Return the [x, y] coordinate for the center point of the cell that contains the specified text.  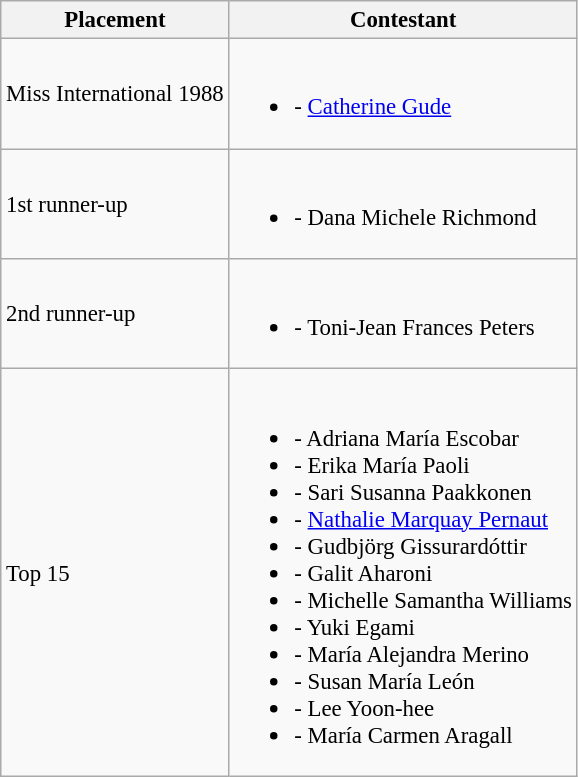
Placement [115, 20]
Top 15 [115, 572]
2nd runner-up [115, 314]
Miss International 1988 [115, 94]
- Catherine Gude [403, 94]
- Toni-Jean Frances Peters [403, 314]
Contestant [403, 20]
- Dana Michele Richmond [403, 204]
1st runner-up [115, 204]
